Capture the cell that displays the provided text and extract its [X, Y] central coordinate. 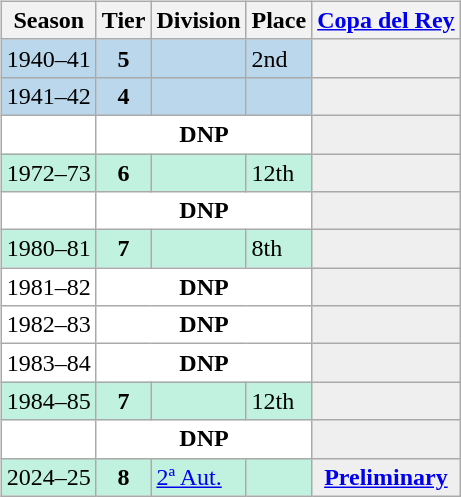
Season [48, 20]
6 [124, 173]
1940–41 [48, 58]
2ª Aut. [198, 477]
5 [124, 58]
1980–81 [48, 249]
Preliminary [386, 477]
1983–84 [48, 363]
8th [279, 249]
1982–83 [48, 325]
1981–82 [48, 287]
Division [198, 20]
1972–73 [48, 173]
4 [124, 96]
2nd [279, 58]
2024–25 [48, 477]
Copa del Rey [386, 20]
8 [124, 477]
Tier [124, 20]
1984–85 [48, 401]
Place [279, 20]
1941–42 [48, 96]
